Return the (X, Y) coordinate for the center point of the cell that contains the specified text.  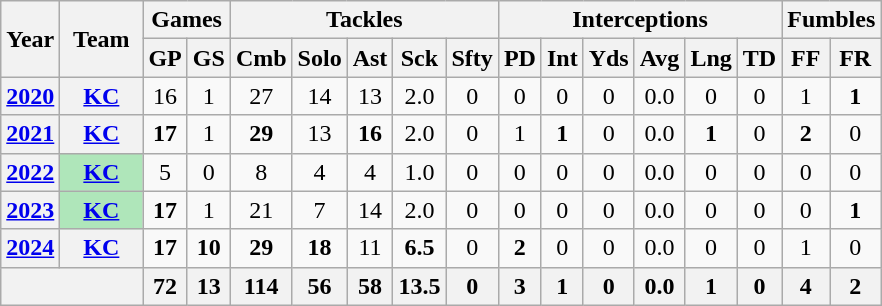
58 (370, 286)
FR (856, 58)
8 (261, 172)
Solo (320, 58)
11 (370, 248)
27 (261, 96)
6.5 (420, 248)
Int (562, 58)
PD (520, 58)
GP (165, 58)
Team (102, 39)
2024 (30, 248)
18 (320, 248)
114 (261, 286)
GS (208, 58)
2020 (30, 96)
2023 (30, 210)
13.5 (420, 286)
FF (806, 58)
1.0 (420, 172)
72 (165, 286)
Fumbles (832, 20)
Sck (420, 58)
3 (520, 286)
Ast (370, 58)
Sfty (472, 58)
Year (30, 39)
Yds (608, 58)
Lng (711, 58)
2022 (30, 172)
7 (320, 210)
10 (208, 248)
Games (186, 20)
Cmb (261, 58)
56 (320, 286)
TD (759, 58)
2021 (30, 134)
Interceptions (640, 20)
Tackles (364, 20)
Avg (660, 58)
21 (261, 210)
5 (165, 172)
